Pinpoint the cell where the given text exists, returning its [X, Y] midpoint coordinate. 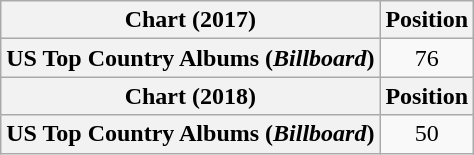
76 [427, 58]
50 [427, 134]
Chart (2018) [190, 96]
Chart (2017) [190, 20]
